Pinpoint the cell where the given text exists, returning its [x, y] midpoint coordinate. 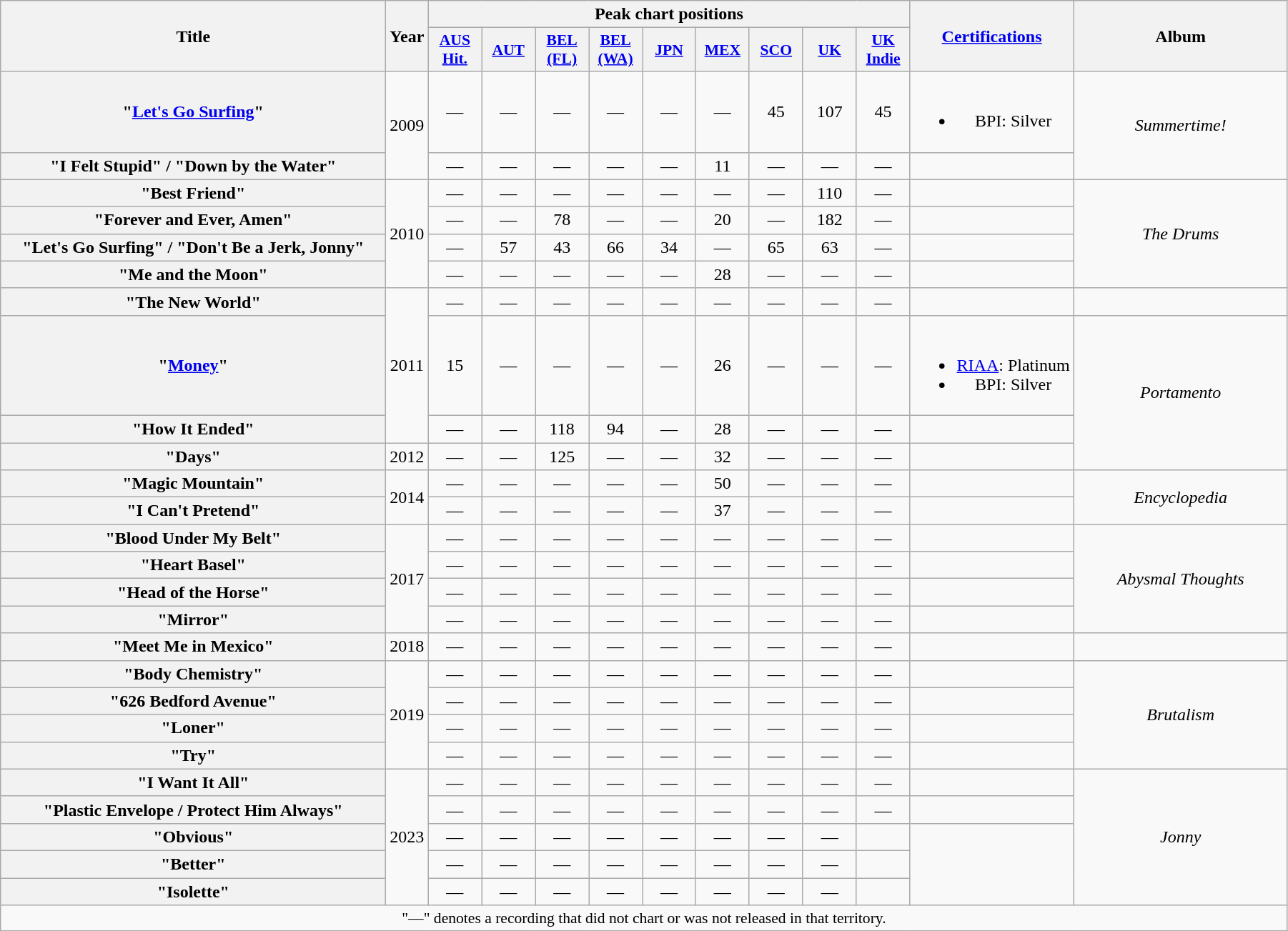
Encyclopedia [1181, 497]
"Body Chemistry" [193, 674]
AUT [509, 50]
50 [722, 484]
2014 [407, 497]
94 [616, 429]
"How It Ended" [193, 429]
32 [722, 457]
"Best Friend" [193, 193]
Title [193, 36]
2010 [407, 234]
66 [616, 247]
2009 [407, 126]
"I Can't Pretend" [193, 511]
Portamento [1181, 392]
"Obvious" [193, 837]
Year [407, 36]
2012 [407, 457]
43 [562, 247]
"The New World" [193, 302]
125 [562, 457]
2017 [407, 579]
2011 [407, 365]
Jonny [1181, 837]
"Try" [193, 755]
"Loner" [193, 728]
"Better" [193, 864]
65 [776, 247]
Abysmal Thoughts [1181, 579]
"I Felt Stupid" / "Down by the Water" [193, 166]
BEL(FL) [562, 50]
110 [829, 193]
"Me and the Moon" [193, 274]
UK [829, 50]
BEL(WA) [616, 50]
BPI: Silver [992, 111]
"Money" [193, 365]
34 [669, 247]
26 [722, 365]
"Let's Go Surfing" / "Don't Be a Jerk, Jonny" [193, 247]
JPN [669, 50]
"I Want It All" [193, 782]
118 [562, 429]
SCO [776, 50]
57 [509, 247]
"626 Bedford Avenue" [193, 701]
"Magic Mountain" [193, 484]
182 [829, 220]
UKIndie [883, 50]
"Days" [193, 457]
"Head of the Horse" [193, 592]
"Blood Under My Belt" [193, 538]
"Isolette" [193, 891]
2023 [407, 837]
The Drums [1181, 234]
78 [562, 220]
Album [1181, 36]
20 [722, 220]
"Mirror" [193, 619]
"Plastic Envelope / Protect Him Always" [193, 810]
2018 [407, 647]
Certifications [992, 36]
15 [455, 365]
"Let's Go Surfing" [193, 111]
"Meet Me in Mexico" [193, 647]
"Heart Basel" [193, 565]
"Forever and Ever, Amen" [193, 220]
MEX [722, 50]
AUSHit. [455, 50]
RIAA: PlatinumBPI: Silver [992, 365]
Peak chart positions [669, 14]
Summertime! [1181, 126]
37 [722, 511]
107 [829, 111]
63 [829, 247]
2019 [407, 715]
11 [722, 166]
Brutalism [1181, 715]
"—" denotes a recording that did not chart or was not released in that territory. [644, 918]
